Locate the cell with the specified text and output its (x, y) center coordinate. 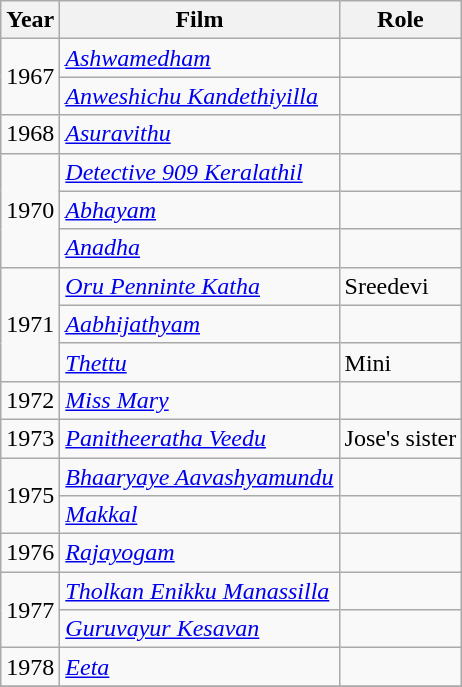
1967 (30, 77)
Role (400, 20)
1968 (30, 134)
1975 (30, 496)
1978 (30, 667)
Eeta (200, 667)
Panitheeratha Veedu (200, 438)
Mini (400, 362)
Anweshichu Kandethiyilla (200, 96)
Year (30, 20)
Bhaaryaye Aavashyamundu (200, 477)
1972 (30, 400)
Anadha (200, 248)
Miss Mary (200, 400)
Oru Penninte Katha (200, 286)
Aabhijathyam (200, 324)
Makkal (200, 515)
Abhayam (200, 210)
1976 (30, 553)
Film (200, 20)
Asuravithu (200, 134)
Sreedevi (400, 286)
Guruvayur Kesavan (200, 629)
1973 (30, 438)
Jose's sister (400, 438)
1971 (30, 324)
Tholkan Enikku Manassilla (200, 591)
1977 (30, 610)
Thettu (200, 362)
Rajayogam (200, 553)
Detective 909 Keralathil (200, 172)
Ashwamedham (200, 58)
1970 (30, 210)
